Identify which cell holds the provided text, then report its (x, y) central coordinate. 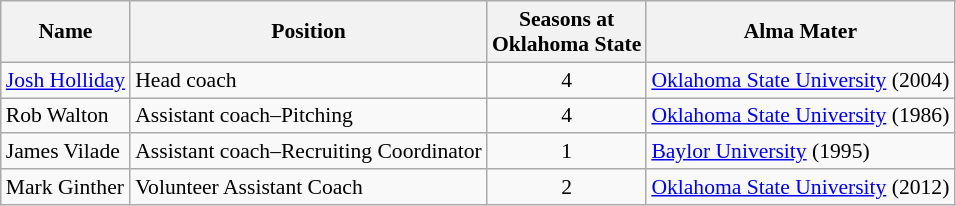
Name (66, 32)
Josh Holliday (66, 80)
2 (566, 187)
Oklahoma State University (2004) (800, 80)
1 (566, 152)
Volunteer Assistant Coach (308, 187)
Position (308, 32)
Rob Walton (66, 116)
Mark Ginther (66, 187)
Baylor University (1995) (800, 152)
Alma Mater (800, 32)
Assistant coach–Pitching (308, 116)
Head coach (308, 80)
James Vilade (66, 152)
Assistant coach–Recruiting Coordinator (308, 152)
Oklahoma State University (1986) (800, 116)
Oklahoma State University (2012) (800, 187)
Seasons atOklahoma State (566, 32)
